Search for the cell housing the specified text and yield its [x, y] center coordinate. 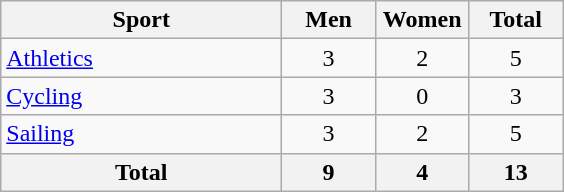
Sailing [142, 134]
4 [422, 172]
9 [329, 172]
Women [422, 20]
Athletics [142, 58]
13 [516, 172]
0 [422, 96]
Men [329, 20]
Sport [142, 20]
Cycling [142, 96]
